Capture the cell that displays the provided text and extract its [X, Y] central coordinate. 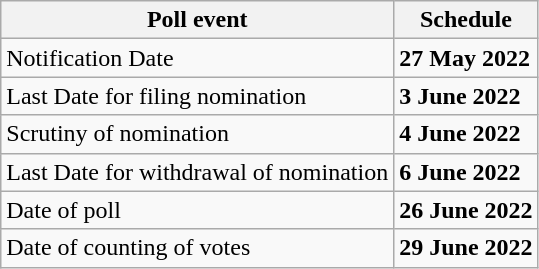
Date of poll [198, 210]
Schedule [466, 20]
26 June 2022 [466, 210]
Last Date for withdrawal of nomination [198, 172]
Last Date for filing nomination [198, 96]
4 June 2022 [466, 134]
6 June 2022 [466, 172]
Scrutiny of nomination [198, 134]
3 June 2022 [466, 96]
Poll event [198, 20]
27 May 2022 [466, 58]
Date of counting of votes [198, 248]
29 June 2022 [466, 248]
Notification Date [198, 58]
